Find where the given text appears and provide that cell's center as [X, Y] coordinate. 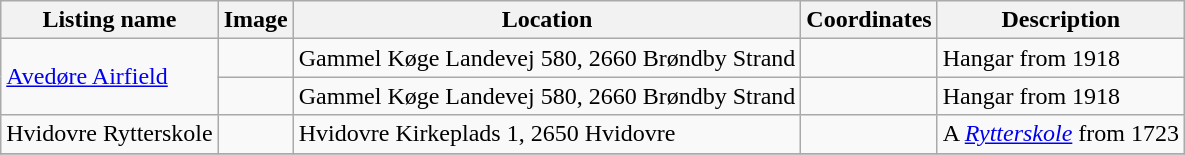
Hvidovre Kirkeplads 1, 2650 Hvidovre [547, 134]
Coordinates [869, 20]
Description [1060, 20]
Image [256, 20]
Listing name [110, 20]
Location [547, 20]
A Rytterskole from 1723 [1060, 134]
Avedøre Airfield [110, 77]
Hvidovre Rytterskole [110, 134]
